Scan for the cell matching the given text and deliver its (x, y) coordinate at center. 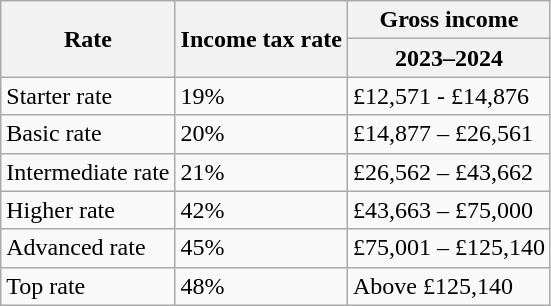
48% (261, 286)
£14,877 – £26,561 (448, 134)
21% (261, 172)
Above £125,140 (448, 286)
19% (261, 96)
42% (261, 210)
£75,001 – £125,140 (448, 248)
£43,663 – £75,000 (448, 210)
Rate (88, 39)
£26,562 – £43,662 (448, 172)
£12,571 - £14,876 (448, 96)
Basic rate (88, 134)
Intermediate rate (88, 172)
Higher rate (88, 210)
Income tax rate (261, 39)
Starter rate (88, 96)
45% (261, 248)
2023–2024 (448, 58)
Top rate (88, 286)
Gross income (448, 20)
20% (261, 134)
Advanced rate (88, 248)
